Return (X, Y) of the center of cell containing provided text 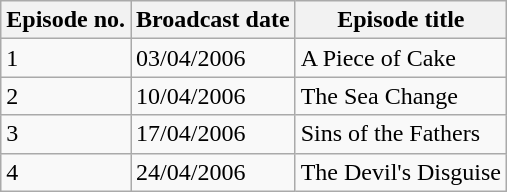
2 (66, 96)
17/04/2006 (214, 134)
Broadcast date (214, 20)
3 (66, 134)
A Piece of Cake (400, 58)
1 (66, 58)
Episode no. (66, 20)
Episode title (400, 20)
03/04/2006 (214, 58)
The Sea Change (400, 96)
24/04/2006 (214, 172)
4 (66, 172)
Sins of the Fathers (400, 134)
The Devil's Disguise (400, 172)
10/04/2006 (214, 96)
